Provide the (X, Y) coordinate of the cell's center where the given text is located.  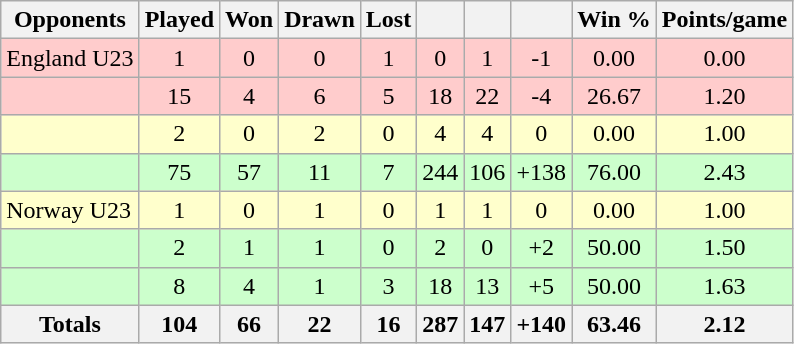
-1 (542, 58)
1.63 (724, 286)
+140 (542, 324)
63.46 (614, 324)
76.00 (614, 172)
104 (179, 324)
Opponents (70, 20)
1.20 (724, 96)
106 (488, 172)
26.67 (614, 96)
6 (320, 96)
8 (179, 286)
+138 (542, 172)
287 (440, 324)
7 (388, 172)
75 (179, 172)
Norway U23 (70, 210)
Played (179, 20)
Totals (70, 324)
3 (388, 286)
+2 (542, 248)
2.43 (724, 172)
16 (388, 324)
147 (488, 324)
+5 (542, 286)
Win % (614, 20)
England U23 (70, 58)
15 (179, 96)
Drawn (320, 20)
-4 (542, 96)
5 (388, 96)
244 (440, 172)
Won (250, 20)
66 (250, 324)
57 (250, 172)
11 (320, 172)
Lost (388, 20)
2.12 (724, 324)
13 (488, 286)
1.50 (724, 248)
Points/game (724, 20)
